Identify which cell holds the provided text, then report its (x, y) central coordinate. 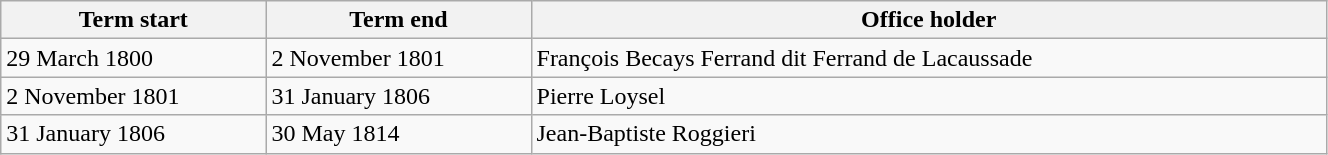
30 May 1814 (398, 134)
François Becays Ferrand dit Ferrand de Lacaussade (928, 58)
29 March 1800 (134, 58)
Term start (134, 20)
Jean-Baptiste Roggieri (928, 134)
Term end (398, 20)
Office holder (928, 20)
Pierre Loysel (928, 96)
